Return the [X, Y] coordinate for the center point of the cell that contains the specified text.  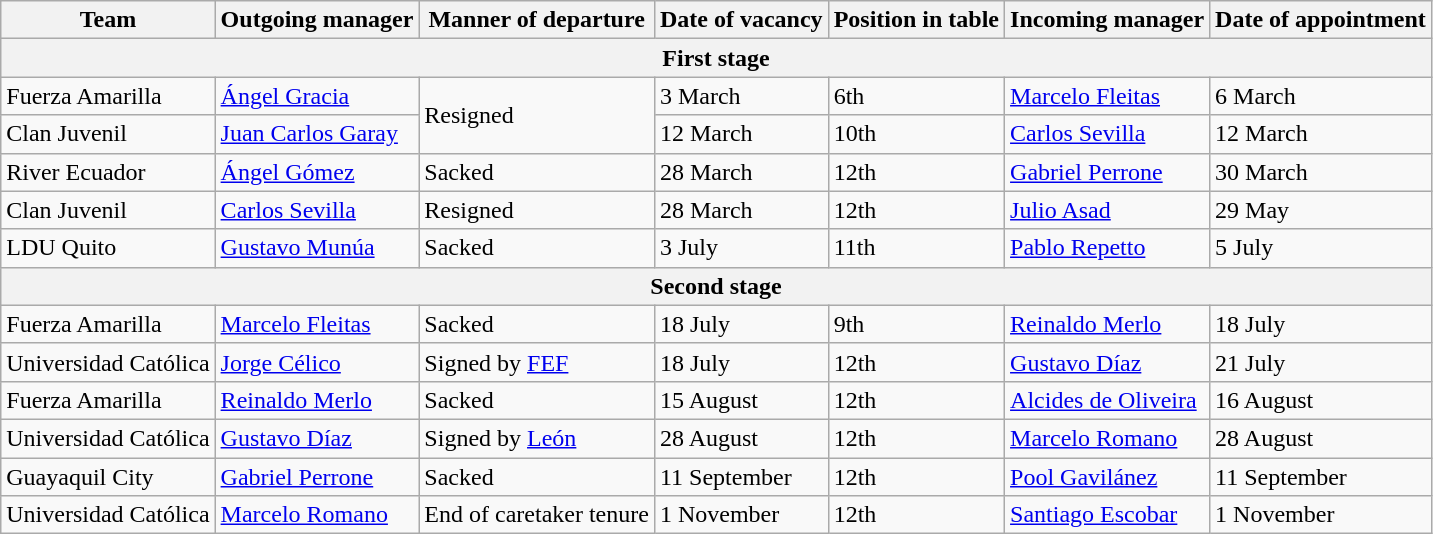
Guayaquil City [108, 477]
5 July [1321, 248]
Pablo Repetto [1108, 248]
Manner of departure [537, 20]
21 July [1321, 362]
End of caretaker tenure [537, 515]
Pool Gavilánez [1108, 477]
Second stage [716, 286]
Ángel Gracia [317, 96]
LDU Quito [108, 248]
9th [916, 324]
Signed by León [537, 438]
11th [916, 248]
Julio Asad [1108, 210]
Signed by FEF [537, 362]
29 May [1321, 210]
Alcides de Oliveira [1108, 400]
6 March [1321, 96]
Gustavo Munúa [317, 248]
Santiago Escobar [1108, 515]
First stage [716, 58]
Incoming manager [1108, 20]
15 August [741, 400]
3 March [741, 96]
6th [916, 96]
Date of vacancy [741, 20]
Juan Carlos Garay [317, 134]
16 August [1321, 400]
Jorge Célico [317, 362]
10th [916, 134]
3 July [741, 248]
Date of appointment [1321, 20]
Outgoing manager [317, 20]
Team [108, 20]
Position in table [916, 20]
River Ecuador [108, 172]
30 March [1321, 172]
Ángel Gómez [317, 172]
